Locate the cell with the specified text and output its [x, y] center coordinate. 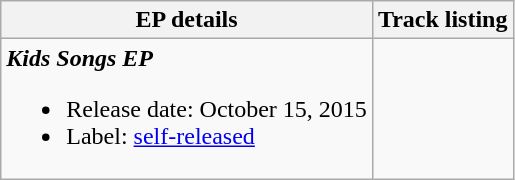
Kids Songs EPRelease date: October 15, 2015Label: self-released [187, 109]
Track listing [442, 20]
EP details [187, 20]
